For the text-containing cell, return its midpoint in (X, Y) coordinate format. 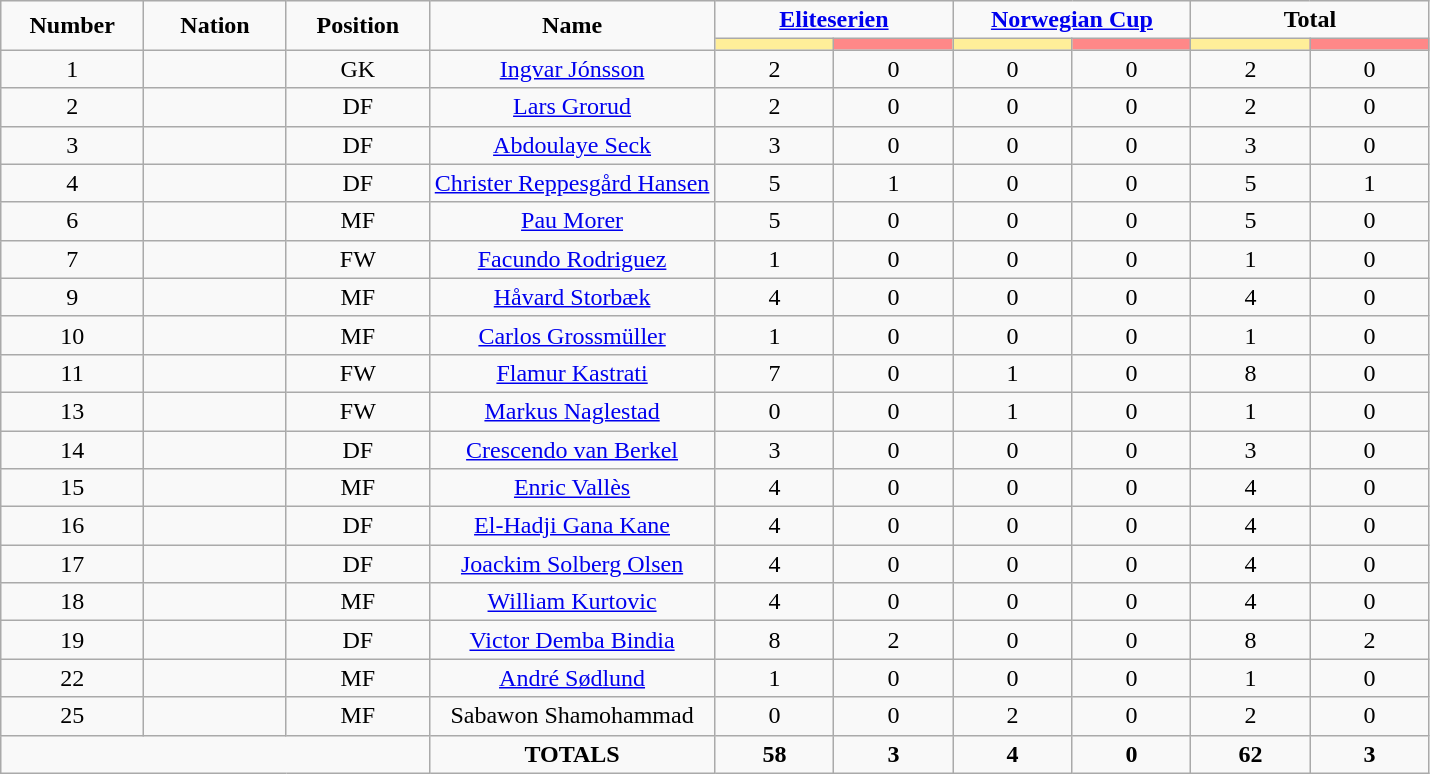
18 (72, 602)
11 (72, 373)
15 (72, 488)
Håvard Storbæk (572, 297)
Number (72, 26)
GK (358, 69)
Eliteserien (834, 20)
17 (72, 564)
22 (72, 678)
Crescendo van Berkel (572, 449)
Sabawon Shamohammad (572, 716)
6 (72, 221)
TOTALS (572, 754)
Flamur Kastrati (572, 373)
Markus Naglestad (572, 411)
10 (72, 335)
Name (572, 26)
Joackim Solberg Olsen (572, 564)
9 (72, 297)
Nation (216, 26)
Norwegian Cup (1072, 20)
Christer Reppesgård Hansen (572, 183)
André Sødlund (572, 678)
Enric Vallès (572, 488)
Carlos Grossmüller (572, 335)
Lars Grorud (572, 107)
16 (72, 526)
Facundo Rodriguez (572, 259)
14 (72, 449)
William Kurtovic (572, 602)
El-Hadji Gana Kane (572, 526)
Ingvar Jónsson (572, 69)
25 (72, 716)
Position (358, 26)
19 (72, 640)
62 (1250, 754)
Abdoulaye Seck (572, 145)
Victor Demba Bindia (572, 640)
13 (72, 411)
Total (1310, 20)
58 (774, 754)
Pau Morer (572, 221)
